Extract the [x, y] coordinate from the center of the cell holding the provided text.  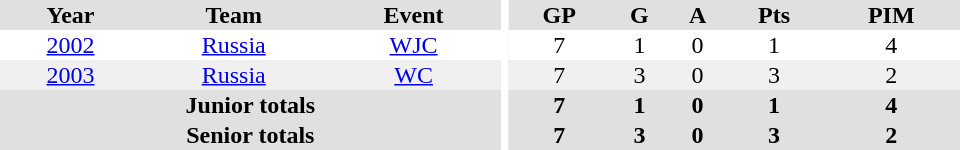
Team [234, 15]
Year [70, 15]
2002 [70, 45]
Senior totals [250, 135]
A [697, 15]
WC [413, 75]
2003 [70, 75]
GP [559, 15]
WJC [413, 45]
Junior totals [250, 105]
Event [413, 15]
PIM [892, 15]
Pts [774, 15]
G [639, 15]
